Detect which cell encompasses the target text, then output its (X, Y) center coordinate. 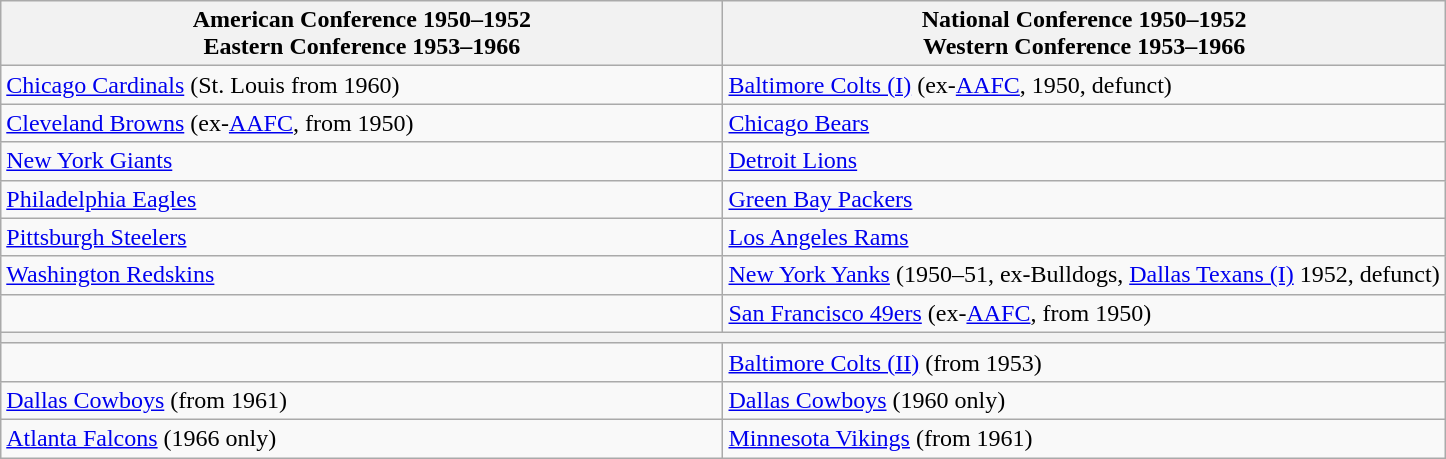
Dallas Cowboys (1960 only) (1084, 400)
Cleveland Browns (ex-AAFC, from 1950) (362, 123)
Chicago Bears (1084, 123)
Atlanta Falcons (1966 only) (362, 438)
National Conference 1950–1952Western Conference 1953–1966 (1084, 34)
Dallas Cowboys (from 1961) (362, 400)
New York Yanks (1950–51, ex-Bulldogs, Dallas Texans (I) 1952, defunct) (1084, 275)
Green Bay Packers (1084, 199)
New York Giants (362, 161)
Chicago Cardinals (St. Louis from 1960) (362, 85)
Minnesota Vikings (from 1961) (1084, 438)
Baltimore Colts (I) (ex-AAFC, 1950, defunct) (1084, 85)
Detroit Lions (1084, 161)
Baltimore Colts (II) (from 1953) (1084, 362)
American Conference 1950–1952Eastern Conference 1953–1966 (362, 34)
Philadelphia Eagles (362, 199)
Pittsburgh Steelers (362, 237)
Los Angeles Rams (1084, 237)
San Francisco 49ers (ex-AAFC, from 1950) (1084, 313)
Washington Redskins (362, 275)
